Locate the cell with the specified text and output its [X, Y] center coordinate. 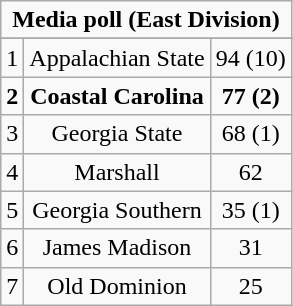
7 [12, 286]
62 [250, 172]
1 [12, 58]
Marshall [117, 172]
25 [250, 286]
6 [12, 248]
Old Dominion [117, 286]
4 [12, 172]
Georgia State [117, 134]
68 (1) [250, 134]
31 [250, 248]
35 (1) [250, 210]
3 [12, 134]
2 [12, 96]
Georgia Southern [117, 210]
5 [12, 210]
77 (2) [250, 96]
Media poll (East Division) [146, 20]
James Madison [117, 248]
94 (10) [250, 58]
Appalachian State [117, 58]
Coastal Carolina [117, 96]
